Output the (x, y) coordinate of the center of the cell containing the given text.  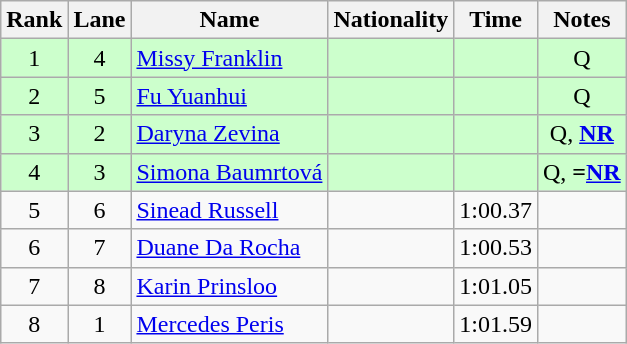
Q, =NR (582, 172)
Simona Baumrtová (230, 172)
Notes (582, 20)
Time (496, 20)
Nationality (391, 20)
Lane (100, 20)
Name (230, 20)
Daryna Zevina (230, 134)
1:01.05 (496, 286)
Sinead Russell (230, 210)
1:00.53 (496, 248)
Mercedes Peris (230, 324)
Karin Prinsloo (230, 286)
Missy Franklin (230, 58)
Q, NR (582, 134)
Fu Yuanhui (230, 96)
Rank (34, 20)
1:00.37 (496, 210)
1:01.59 (496, 324)
Duane Da Rocha (230, 248)
